Capture the cell that displays the provided text and extract its [X, Y] central coordinate. 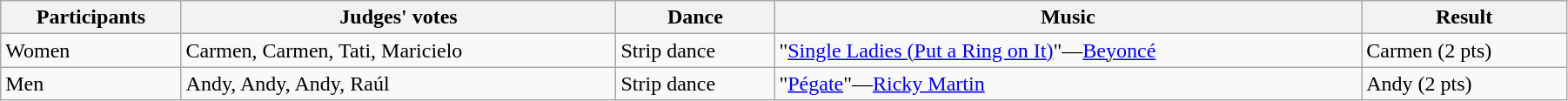
"Single Ladies (Put a Ring on It)"—Beyoncé [1069, 50]
Carmen (2 pts) [1464, 50]
"Pégate"—Ricky Martin [1069, 84]
Men [90, 84]
Dance [695, 17]
Carmen, Carmen, Tati, Maricielo [399, 50]
Judges' votes [399, 17]
Andy, Andy, Andy, Raúl [399, 84]
Result [1464, 17]
Music [1069, 17]
Andy (2 pts) [1464, 84]
Participants [90, 17]
Women [90, 50]
